Identify which cell holds the provided text, then report its (X, Y) central coordinate. 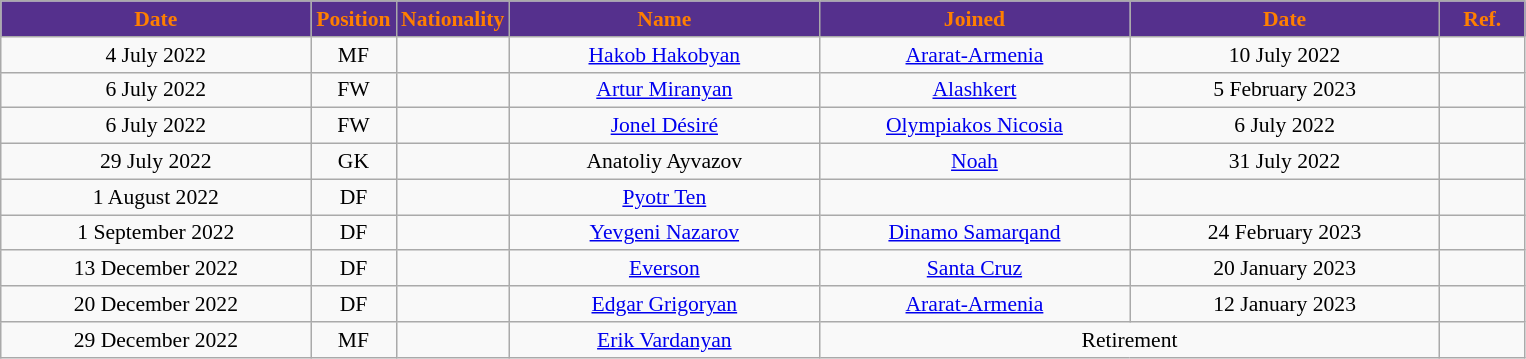
Edgar Grigoryan (664, 304)
Olympiakos Nicosia (974, 126)
10 July 2022 (1285, 55)
Retirement (1129, 340)
Jonel Désiré (664, 126)
20 January 2023 (1285, 269)
Joined (974, 19)
Noah (974, 162)
4 July 2022 (156, 55)
Nationality (452, 19)
Ref. (1482, 19)
Anatoliy Ayvazov (664, 162)
Name (664, 19)
GK (354, 162)
1 August 2022 (156, 197)
24 February 2023 (1285, 233)
12 January 2023 (1285, 304)
13 December 2022 (156, 269)
Hakob Hakobyan (664, 55)
1 September 2022 (156, 233)
Pyotr Ten (664, 197)
Dinamo Samarqand (974, 233)
Everson (664, 269)
Santa Cruz (974, 269)
Yevgeni Nazarov (664, 233)
Alashkert (974, 90)
Artur Miranyan (664, 90)
31 July 2022 (1285, 162)
20 December 2022 (156, 304)
5 February 2023 (1285, 90)
Position (354, 19)
Erik Vardanyan (664, 340)
29 December 2022 (156, 340)
29 July 2022 (156, 162)
